For the text-containing cell, return its midpoint in (X, Y) coordinate format. 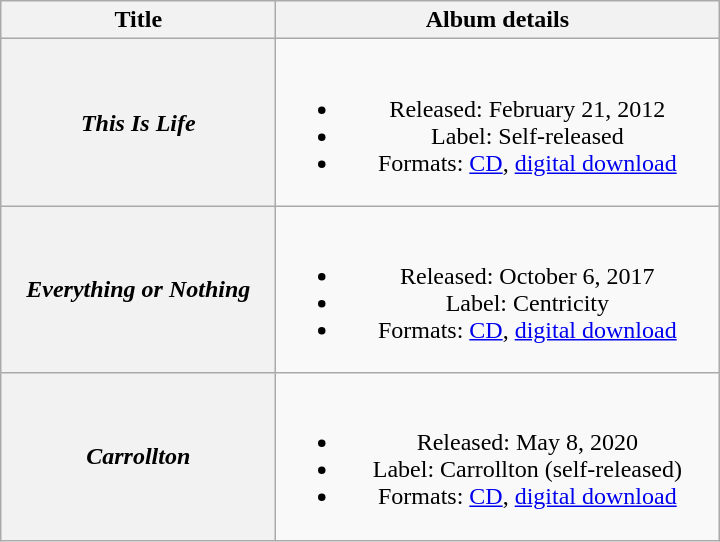
Released: May 8, 2020Label: Carrollton (self-released)Formats: CD, digital download (498, 456)
Carrollton (138, 456)
Title (138, 20)
Album details (498, 20)
Released: October 6, 2017Label: CentricityFormats: CD, digital download (498, 290)
This Is Life (138, 122)
Everything or Nothing (138, 290)
Released: February 21, 2012Label: Self-releasedFormats: CD, digital download (498, 122)
